Output the (X, Y) coordinate of the center of the cell containing the given text.  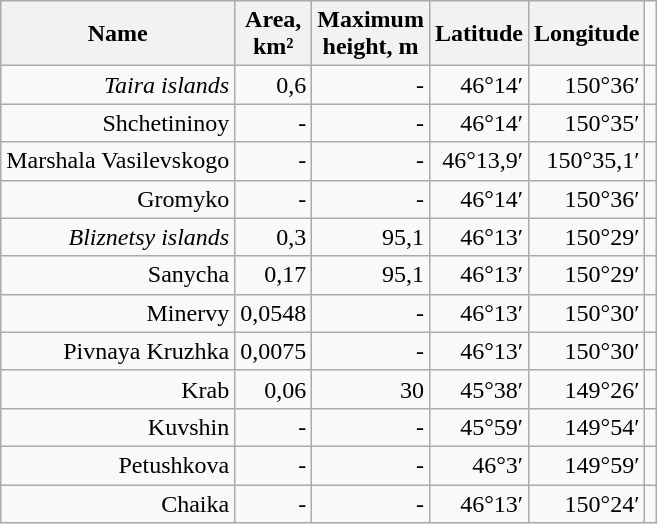
149°26′ (587, 389)
Taira islands (118, 85)
150°35,1′ (587, 161)
149°59′ (587, 465)
Bliznetsy islands (118, 237)
45°59′ (478, 427)
Shchetininoy (118, 123)
Pivnaya Kruzhka (118, 351)
150°24′ (587, 503)
Chaika (118, 503)
Minervy (118, 313)
149°54′ (587, 427)
0,17 (274, 275)
0,6 (274, 85)
Petushkova (118, 465)
Krab (118, 389)
Sanycha (118, 275)
Name (118, 34)
46°13,9′ (478, 161)
30 (371, 389)
Latitude (478, 34)
46°3′ (478, 465)
Longitude (587, 34)
Maximum height, m (371, 34)
0,06 (274, 389)
Area, km² (274, 34)
Kuvshin (118, 427)
Gromyko (118, 199)
150°35′ (587, 123)
0,3 (274, 237)
Marshala Vasilevskogo (118, 161)
45°38′ (478, 389)
0,0548 (274, 313)
0,0075 (274, 351)
